Pinpoint the cell where the given text exists, returning its [X, Y] midpoint coordinate. 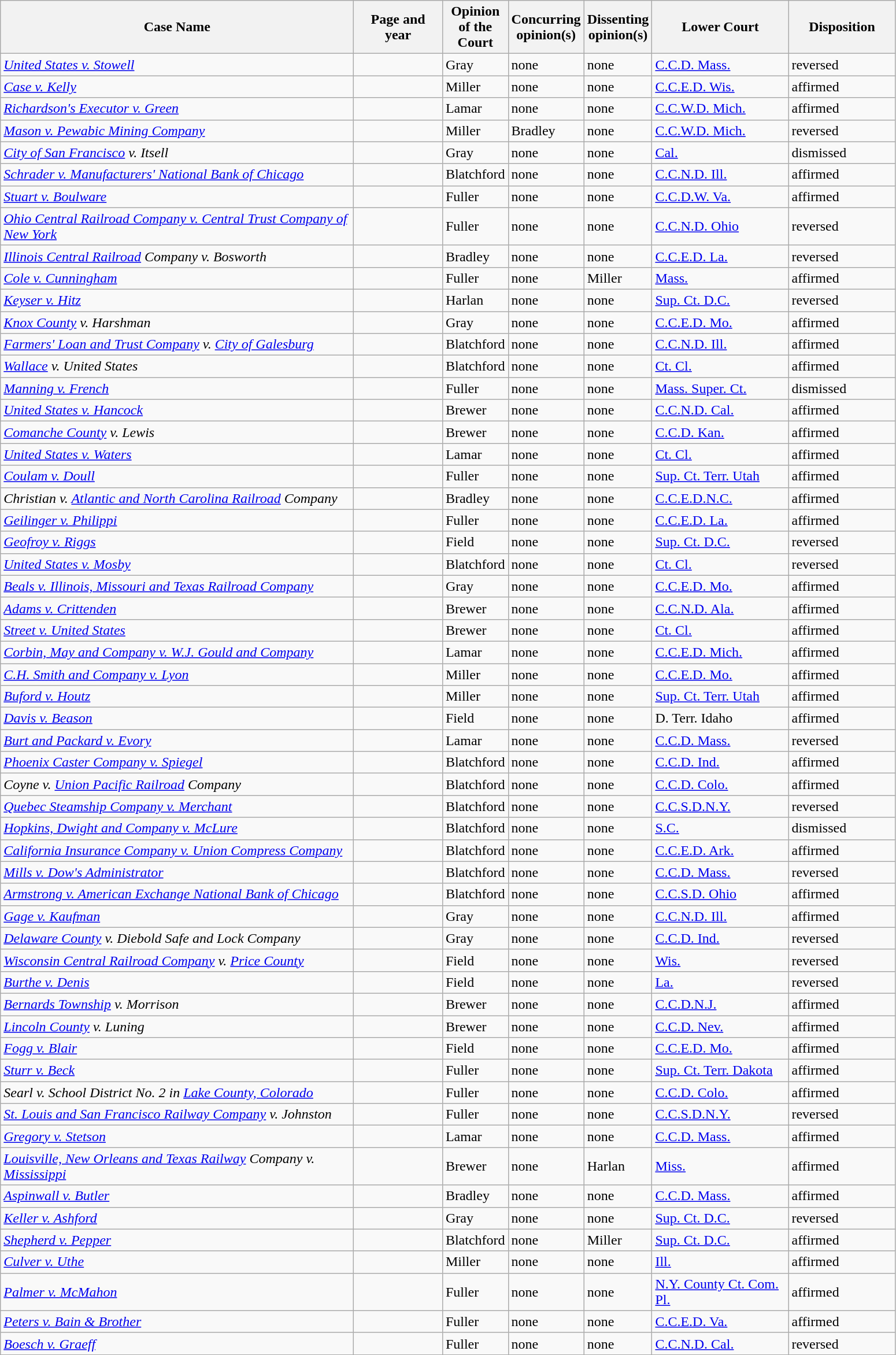
Mass. [720, 278]
Armstrong v. American Exchange National Bank of Chicago [177, 894]
C.C.E.D. Va. [720, 1321]
Geilinger v. Philippi [177, 520]
Case Name [177, 27]
Searl v. School District No. 2 in Lake County, Colorado [177, 1093]
California Insurance Company v. Union Compress Company [177, 850]
Beals v. Illinois, Missouri and Texas Railroad Company [177, 586]
Burt and Packard v. Evory [177, 741]
C.C.N.D. Ohio [720, 227]
Burthe v. Denis [177, 982]
Culver v. Uthe [177, 1262]
Miss. [720, 1167]
Illinois Central Railroad Company v. Bosworth [177, 256]
United States v. Mosby [177, 564]
Cole v. Cunningham [177, 278]
Sturr v. Beck [177, 1071]
Buford v. Houtz [177, 697]
Gregory v. Stetson [177, 1136]
Peters v. Bain & Brother [177, 1321]
Knox County v. Harshman [177, 322]
Gage v. Kaufman [177, 916]
Stuart v. Boulware [177, 197]
Fogg v. Blair [177, 1049]
Sup. Ct. Terr. Dakota [720, 1071]
Dissenting opinion(s) [618, 27]
C.C.E.D.N.C. [720, 498]
Lincoln County v. Luning [177, 1026]
Coyne v. Union Pacific Railroad Company [177, 784]
Schrader v. Manufacturers' National Bank of Chicago [177, 175]
Case v. Kelly [177, 87]
Lower Court [720, 27]
Mason v. Pewabic Mining Company [177, 131]
Corbin, May and Company v. W.J. Gould and Company [177, 652]
Shepherd v. Pepper [177, 1240]
Geofroy v. Riggs [177, 542]
St. Louis and San Francisco Railway Company v. Johnston [177, 1115]
Aspinwall v. Butler [177, 1196]
C.C.N.D. Ala. [720, 608]
D. Terr. Idaho [720, 719]
Concurring opinion(s) [546, 27]
La. [720, 982]
Keyser v. Hitz [177, 300]
Farmers' Loan and Trust Company v. City of Galesburg [177, 345]
C.C.S.D. Ohio [720, 894]
Keller v. Ashford [177, 1218]
C.C.D. Kan. [720, 432]
Louisville, New Orleans and Texas Railway Company v. Mississippi [177, 1167]
United States v. Waters [177, 454]
Wisconsin Central Railroad Company v. Price County [177, 960]
C.H. Smith and Company v. Lyon [177, 675]
Street v. United States [177, 630]
Cal. [720, 153]
Davis v. Beason [177, 719]
C.C.D. Nev. [720, 1026]
Wallace v. United States [177, 366]
Mills v. Dow's Administrator [177, 872]
Richardson's Executor v. Green [177, 109]
City of San Francisco v. Itsell [177, 153]
S.C. [720, 828]
Mass. Super. Ct. [720, 388]
C.C.E.D. Mich. [720, 652]
C.C.D.N.J. [720, 1004]
Bernards Township v. Morrison [177, 1004]
Opinion of the Court [475, 27]
Adams v. Crittenden [177, 608]
Delaware County v. Diebold Safe and Lock Company [177, 938]
Quebec Steamship Company v. Merchant [177, 806]
Ill. [720, 1262]
Wis. [720, 960]
Coulam v. Doull [177, 476]
Manning v. French [177, 388]
C.C.D.W. Va. [720, 197]
C.C.E.D. Wis. [720, 87]
United States v. Hancock [177, 410]
Christian v. Atlantic and North Carolina Railroad Company [177, 498]
Palmer v. McMahon [177, 1291]
C.C.E.D. Ark. [720, 850]
Phoenix Caster Company v. Spiegel [177, 762]
United States v. Stowell [177, 65]
Hopkins, Dwight and Company v. McLure [177, 828]
Comanche County v. Lewis [177, 432]
Disposition [842, 27]
Boesch v. Graeff [177, 1343]
Ohio Central Railroad Company v. Central Trust Company of New York [177, 227]
Page and year [398, 27]
N.Y. County Ct. Com. Pl. [720, 1291]
